Capture the cell that displays the provided text and extract its [X, Y] central coordinate. 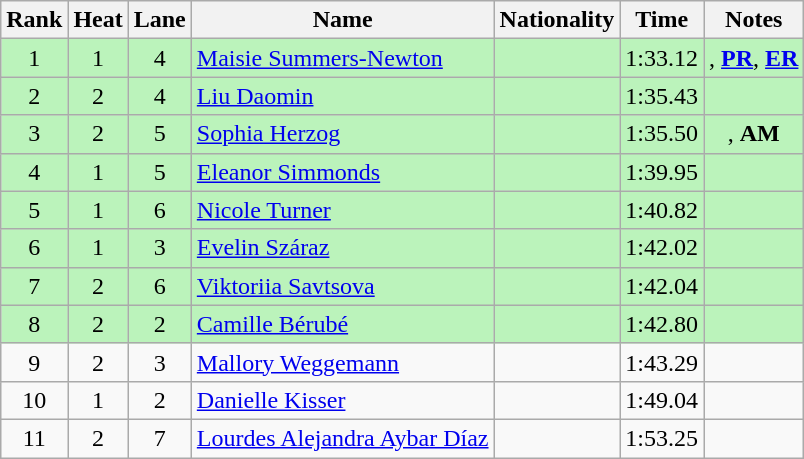
Liu Daomin [342, 96]
Notes [754, 20]
1:43.29 [662, 362]
1:42.02 [662, 248]
Time [662, 20]
Lane [160, 20]
Heat [98, 20]
1:40.82 [662, 210]
1:53.25 [662, 438]
Rank [34, 20]
Mallory Weggemann [342, 362]
Lourdes Alejandra Aybar Díaz [342, 438]
Nationality [557, 20]
10 [34, 400]
Nicole Turner [342, 210]
Danielle Kisser [342, 400]
9 [34, 362]
Eleanor Simmonds [342, 172]
, PR, ER [754, 58]
1:35.50 [662, 134]
8 [34, 324]
Viktoriia Savtsova [342, 286]
Name [342, 20]
1:49.04 [662, 400]
11 [34, 438]
1:42.80 [662, 324]
Evelin Száraz [342, 248]
1:39.95 [662, 172]
Camille Bérubé [342, 324]
1:35.43 [662, 96]
, AM [754, 134]
1:42.04 [662, 286]
Sophia Herzog [342, 134]
1:33.12 [662, 58]
Maisie Summers-Newton [342, 58]
